Locate the cell with the specified text and output its [X, Y] center coordinate. 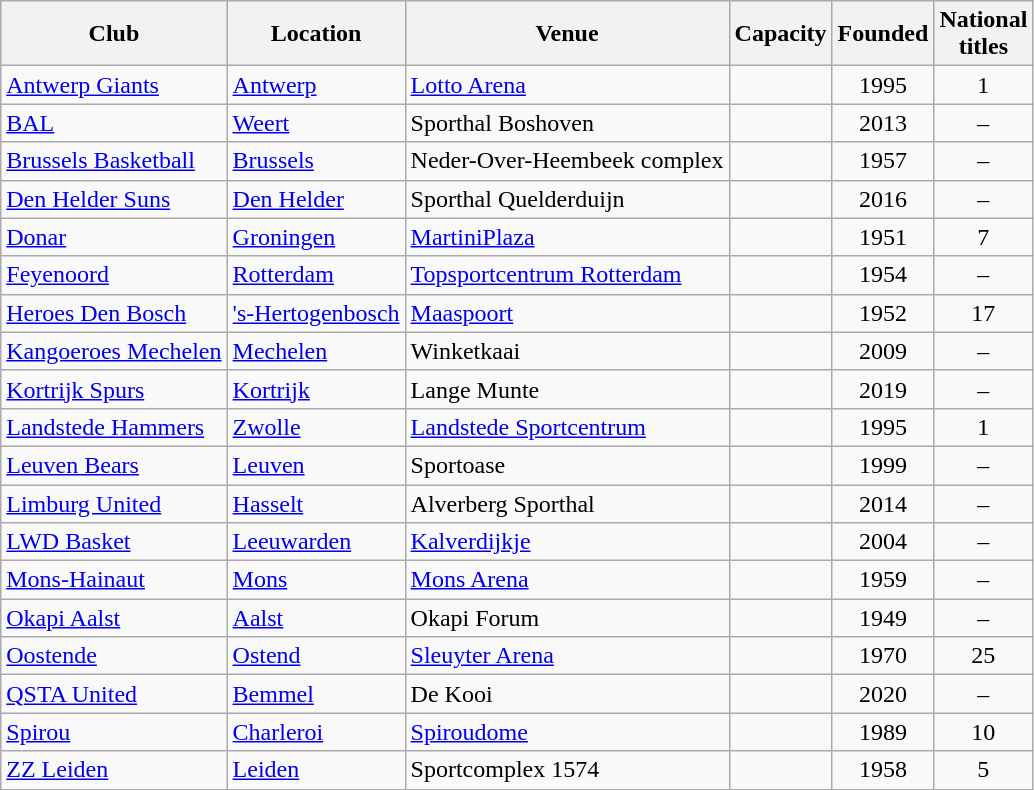
MartiniPlaza [567, 237]
Antwerp Giants [114, 85]
1959 [883, 580]
Kortrijk [316, 389]
2020 [883, 694]
Landstede Hammers [114, 427]
Limburg United [114, 503]
2014 [883, 503]
Spirou [114, 732]
Club [114, 34]
Kortrijk Spurs [114, 389]
Founded [883, 34]
Charleroi [316, 732]
Capacity [780, 34]
1970 [883, 656]
Lotto Arena [567, 85]
Spiroudome [567, 732]
Feyenoord [114, 275]
Antwerp [316, 85]
Location [316, 34]
2013 [883, 123]
Sleuyter Arena [567, 656]
Topsportcentrum Rotterdam [567, 275]
Kangoeroes Mechelen [114, 351]
Zwolle [316, 427]
Oostende [114, 656]
Heroes Den Bosch [114, 313]
Brussels [316, 161]
Donar [114, 237]
Rotterdam [316, 275]
Winketkaai [567, 351]
1951 [883, 237]
10 [984, 732]
1949 [883, 618]
Mons [316, 580]
Mechelen [316, 351]
's-Hertogenbosch [316, 313]
Brussels Basketball [114, 161]
Sportoase [567, 465]
Landstede Sportcentrum [567, 427]
Groningen [316, 237]
1952 [883, 313]
Lange Munte [567, 389]
1958 [883, 770]
Weert [316, 123]
1989 [883, 732]
Den Helder Suns [114, 199]
1999 [883, 465]
2009 [883, 351]
Neder-Over-Heembeek complex [567, 161]
Den Helder [316, 199]
Okapi Forum [567, 618]
Okapi Aalst [114, 618]
Nationaltitles [984, 34]
5 [984, 770]
LWD Basket [114, 542]
Alverberg Sporthal [567, 503]
Leeuwarden [316, 542]
Mons-Hainaut [114, 580]
Hasselt [316, 503]
Bemmel [316, 694]
1954 [883, 275]
Maaspoort [567, 313]
1957 [883, 161]
2004 [883, 542]
Leiden [316, 770]
2019 [883, 389]
Ostend [316, 656]
Venue [567, 34]
QSTA United [114, 694]
Leuven [316, 465]
ZZ Leiden [114, 770]
Sporthal Quelderduijn [567, 199]
Sportcomplex 1574 [567, 770]
BAL [114, 123]
2016 [883, 199]
Mons Arena [567, 580]
Aalst [316, 618]
7 [984, 237]
De Kooi [567, 694]
Kalverdijkje [567, 542]
Leuven Bears [114, 465]
25 [984, 656]
Sporthal Boshoven [567, 123]
17 [984, 313]
